Search for the cell housing the specified text and yield its (x, y) center coordinate. 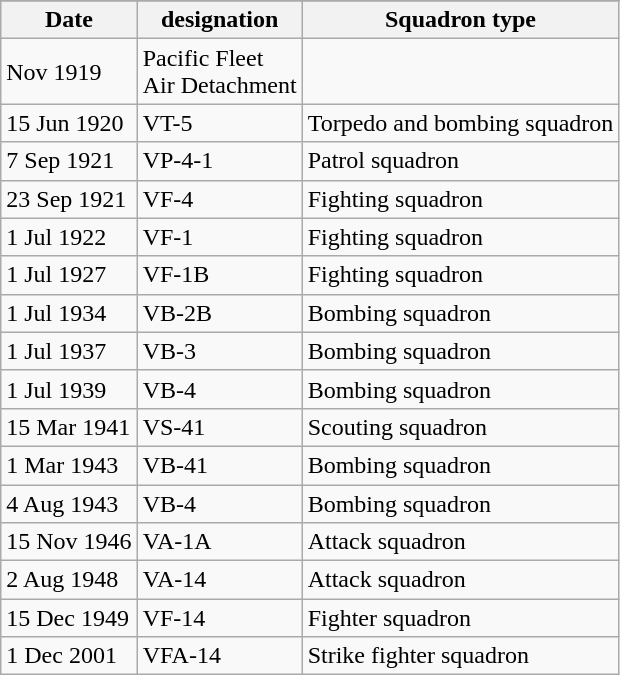
Scouting squadron (460, 427)
VP-4-1 (220, 161)
VF-1 (220, 237)
2 Aug 1948 (69, 580)
VFA-14 (220, 656)
1 Mar 1943 (69, 465)
23 Sep 1921 (69, 199)
4 Aug 1943 (69, 503)
Date (69, 20)
1 Jul 1922 (69, 237)
VA-1A (220, 542)
Fighter squadron (460, 618)
1 Dec 2001 (69, 656)
15 Mar 1941 (69, 427)
Pacific FleetAir Detachment (220, 72)
1 Jul 1927 (69, 275)
1 Jul 1939 (69, 389)
VB-41 (220, 465)
1 Jul 1934 (69, 313)
Patrol squadron (460, 161)
15 Jun 1920 (69, 123)
VF-1B (220, 275)
Torpedo and bombing squadron (460, 123)
designation (220, 20)
VS-41 (220, 427)
VA-14 (220, 580)
15 Dec 1949 (69, 618)
VT-5 (220, 123)
VF-14 (220, 618)
15 Nov 1946 (69, 542)
1 Jul 1937 (69, 351)
VB-2B (220, 313)
7 Sep 1921 (69, 161)
VF-4 (220, 199)
Nov 1919 (69, 72)
Squadron type (460, 20)
VB-3 (220, 351)
Strike fighter squadron (460, 656)
